Locate the cell with the specified text and output its (x, y) center coordinate. 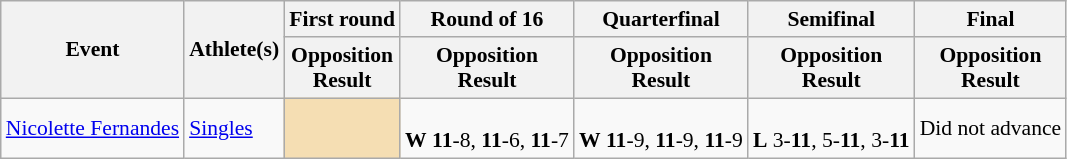
W 11-8, 11-6, 11-7 (487, 128)
Semifinal (832, 19)
Nicolette Fernandes (92, 128)
L 3-11, 5-11, 3-11 (832, 128)
First round (342, 19)
Final (991, 19)
Round of 16 (487, 19)
Did not advance (991, 128)
W 11-9, 11-9, 11-9 (661, 128)
Athlete(s) (234, 50)
Singles (234, 128)
Quarterfinal (661, 19)
Event (92, 50)
